Identify which cell holds the provided text, then report its (x, y) central coordinate. 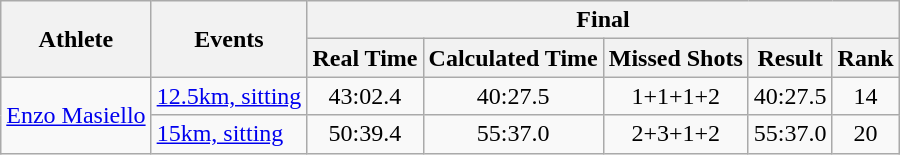
20 (866, 134)
Final (603, 20)
Real Time (365, 58)
Calculated Time (513, 58)
Missed Shots (676, 58)
43:02.4 (365, 96)
2+3+1+2 (676, 134)
50:39.4 (365, 134)
Athlete (76, 39)
12.5km, sitting (229, 96)
15km, sitting (229, 134)
14 (866, 96)
Events (229, 39)
Rank (866, 58)
Result (790, 58)
Enzo Masiello (76, 115)
1+1+1+2 (676, 96)
